Provide the (X, Y) coordinate of the cell's center where the given text is located.  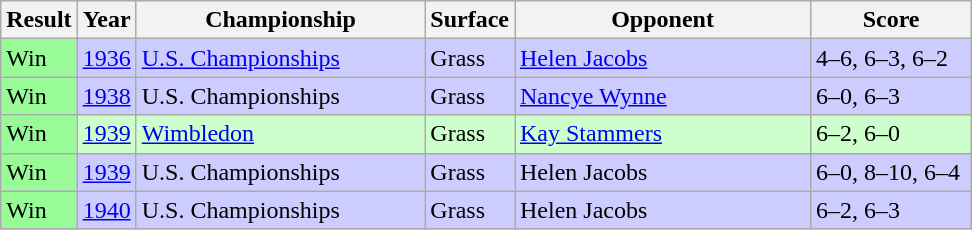
6–2, 6–0 (892, 134)
Wimbledon (280, 134)
1938 (106, 96)
Nancye Wynne (662, 96)
4–6, 6–3, 6–2 (892, 58)
1936 (106, 58)
Championship (280, 20)
Score (892, 20)
1940 (106, 210)
Kay Stammers (662, 134)
6–0, 8–10, 6–4 (892, 172)
6–2, 6–3 (892, 210)
Year (106, 20)
Surface (470, 20)
Opponent (662, 20)
Result (39, 20)
6–0, 6–3 (892, 96)
